From the cell containing the given text, extract its center point as (X, Y) coordinate. 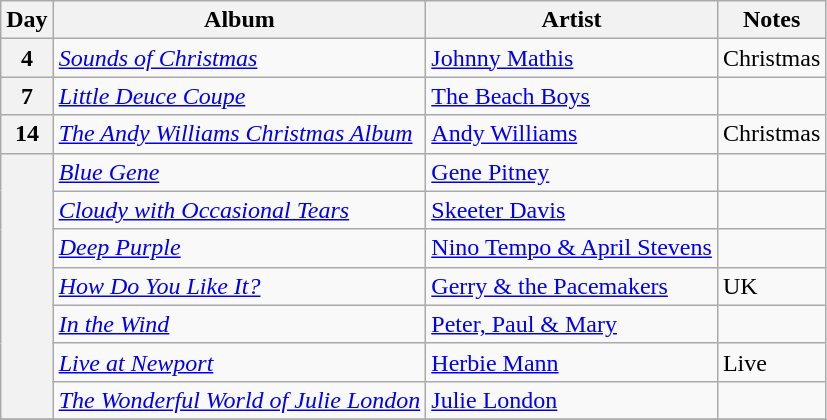
7 (27, 96)
Live at Newport (240, 362)
Artist (572, 20)
Peter, Paul & Mary (572, 324)
In the Wind (240, 324)
Cloudy with Occasional Tears (240, 210)
Andy Williams (572, 134)
Skeeter Davis (572, 210)
How Do You Like It? (240, 286)
Album (240, 20)
14 (27, 134)
Notes (771, 20)
Herbie Mann (572, 362)
Gene Pitney (572, 172)
Little Deuce Coupe (240, 96)
Day (27, 20)
The Beach Boys (572, 96)
Live (771, 362)
Blue Gene (240, 172)
Johnny Mathis (572, 58)
Sounds of Christmas (240, 58)
The Wonderful World of Julie London (240, 400)
The Andy Williams Christmas Album (240, 134)
4 (27, 58)
Julie London (572, 400)
Deep Purple (240, 248)
Gerry & the Pacemakers (572, 286)
Nino Tempo & April Stevens (572, 248)
UK (771, 286)
